Identify which cell holds the provided text, then report its (X, Y) central coordinate. 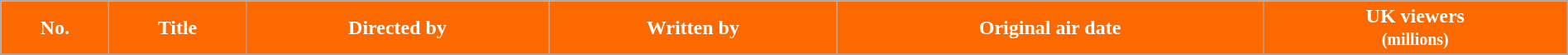
Title (177, 28)
Original air date (1050, 28)
Written by (693, 28)
UK viewers(millions) (1415, 28)
No. (55, 28)
Directed by (397, 28)
